Scan for the cell matching the given text and deliver its [X, Y] coordinate at center. 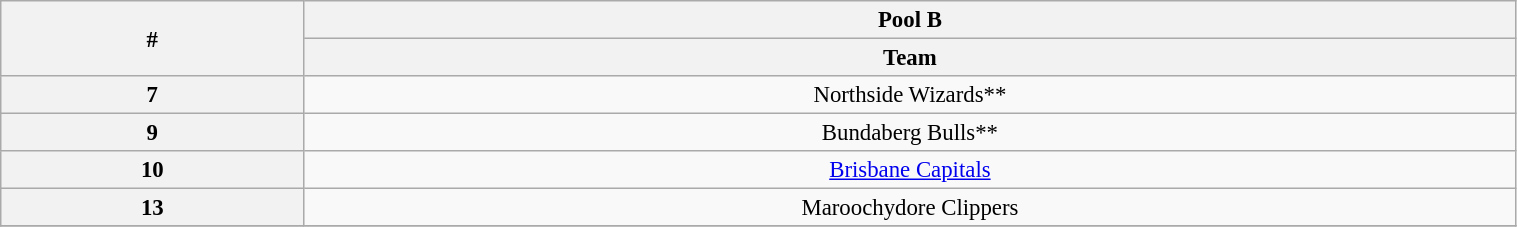
Maroochydore Clippers [910, 208]
Bundaberg Bulls** [910, 133]
# [152, 38]
7 [152, 95]
Northside Wizards** [910, 95]
9 [152, 133]
Brisbane Capitals [910, 170]
Pool B [910, 20]
10 [152, 170]
13 [152, 208]
Team [910, 58]
